Extract the (x, y) coordinate from the center of the cell holding the provided text.  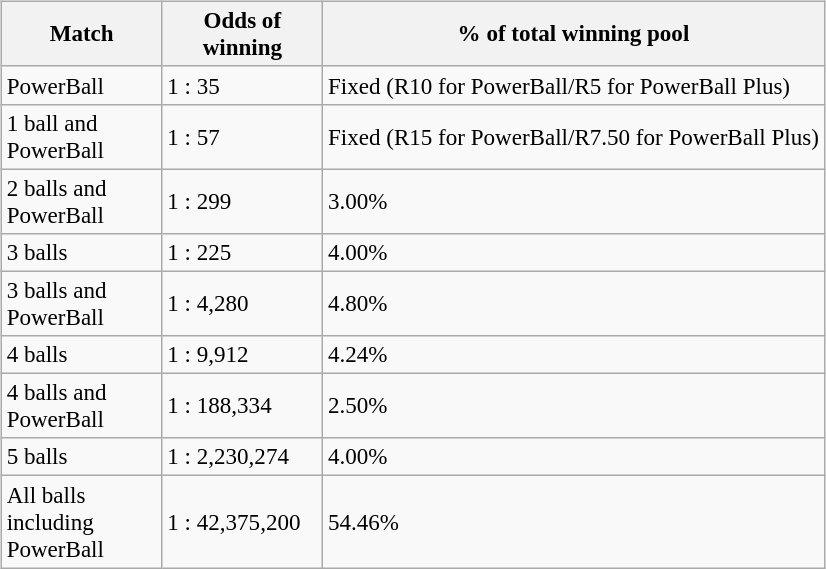
3 balls (82, 253)
3 balls and PowerBall (82, 304)
1 ball and PowerBall (82, 136)
4.80% (574, 304)
1 : 188,334 (242, 406)
4 balls and PowerBall (82, 406)
1 : 225 (242, 253)
Fixed (R10 for PowerBall/R5 for PowerBall Plus) (574, 85)
Odds of winning (242, 34)
% of total winning pool (574, 34)
1 : 57 (242, 136)
1 : 35 (242, 85)
3.00% (574, 202)
Fixed (R15 for PowerBall/R7.50 for PowerBall Plus) (574, 136)
1 : 42,375,200 (242, 522)
5 balls (82, 457)
1 : 299 (242, 202)
4.24% (574, 355)
All balls including PowerBall (82, 522)
4 balls (82, 355)
1 : 2,230,274 (242, 457)
54.46% (574, 522)
1 : 9,912 (242, 355)
PowerBall (82, 85)
2 balls and PowerBall (82, 202)
2.50% (574, 406)
1 : 4,280 (242, 304)
Match (82, 34)
